Scan for the cell matching the given text and deliver its (X, Y) coordinate at center. 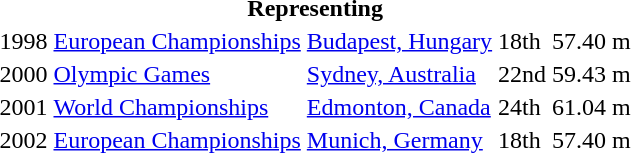
Edmonton, Canada (399, 107)
22nd (522, 74)
24th (522, 107)
Olympic Games (177, 74)
World Championships (177, 107)
Budapest, Hungary (399, 41)
18th (522, 41)
European Championships (177, 41)
Sydney, Australia (399, 74)
